Identify which cell holds the provided text, then report its [x, y] central coordinate. 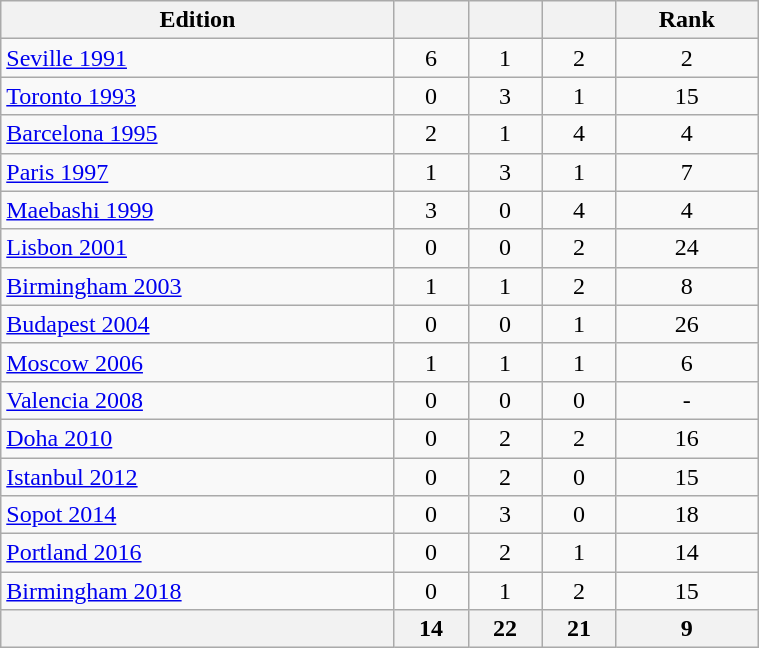
Sopot 2014 [198, 515]
Portland 2016 [198, 553]
Valencia 2008 [198, 400]
Barcelona 1995 [198, 134]
24 [687, 248]
18 [687, 515]
Seville 1991 [198, 58]
Istanbul 2012 [198, 477]
- [687, 400]
22 [505, 629]
Doha 2010 [198, 438]
7 [687, 172]
Birmingham 2018 [198, 591]
Lisbon 2001 [198, 248]
Rank [687, 20]
26 [687, 324]
Edition [198, 20]
Moscow 2006 [198, 362]
Birmingham 2003 [198, 286]
16 [687, 438]
Budapest 2004 [198, 324]
21 [579, 629]
9 [687, 629]
8 [687, 286]
Paris 1997 [198, 172]
Toronto 1993 [198, 96]
Maebashi 1999 [198, 210]
